Output the (X, Y) coordinate of the center of the cell containing the given text.  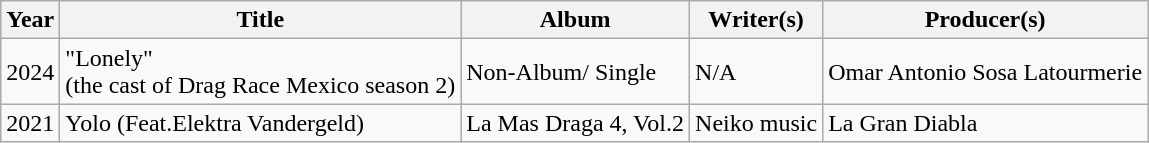
Neiko music (756, 123)
Producer(s) (986, 20)
"Lonely"(the cast of Drag Race Mexico season 2) (260, 72)
La Mas Draga 4, Vol.2 (576, 123)
2024 (30, 72)
Year (30, 20)
Album (576, 20)
Writer(s) (756, 20)
Omar Antonio Sosa Latourmerie (986, 72)
2021 (30, 123)
La Gran Diabla (986, 123)
Non-Album/ Single (576, 72)
Title (260, 20)
N/A (756, 72)
Yolo (Feat.Elektra Vandergeld) (260, 123)
